Determine the (X, Y) coordinate at the center of the cell enclosing the given text.  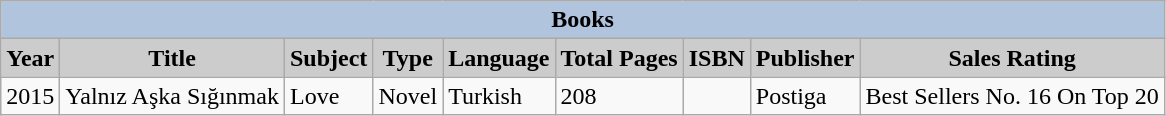
Language (499, 58)
Turkish (499, 96)
2015 (30, 96)
Total Pages (619, 58)
Love (328, 96)
Title (172, 58)
Sales Rating (1012, 58)
Year (30, 58)
Postiga (805, 96)
ISBN (716, 58)
Books (583, 20)
Yalnız Aşka Sığınmak (172, 96)
Subject (328, 58)
Best Sellers No. 16 On Top 20 (1012, 96)
Novel (408, 96)
Type (408, 58)
Publisher (805, 58)
208 (619, 96)
